Output the [x, y] coordinate of the center of the cell containing the given text.  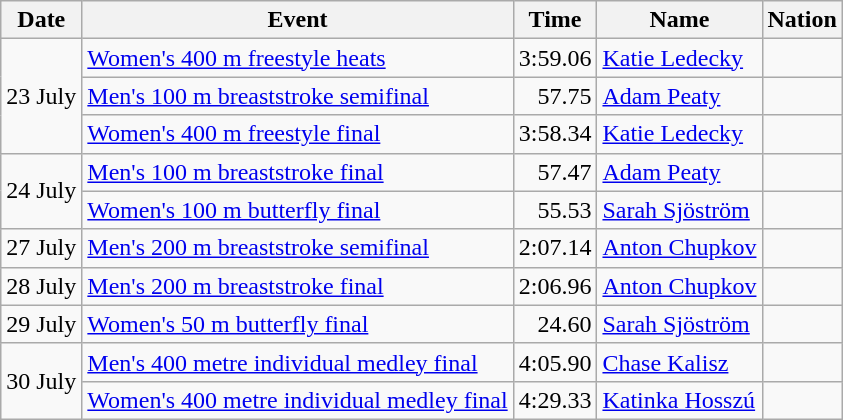
Date [42, 20]
2:06.96 [555, 286]
4:29.33 [555, 400]
24.60 [555, 324]
2:07.14 [555, 248]
29 July [42, 324]
57.75 [555, 96]
Women's 100 m butterfly final [298, 210]
Men's 100 m breaststroke semifinal [298, 96]
Men's 400 metre individual medley final [298, 362]
4:05.90 [555, 362]
Women's 50 m butterfly final [298, 324]
Men's 200 m breaststroke final [298, 286]
Name [680, 20]
Nation [802, 20]
23 July [42, 96]
Event [298, 20]
Women's 400 m freestyle heats [298, 58]
Men's 200 m breaststroke semifinal [298, 248]
Chase Kalisz [680, 362]
Women's 400 metre individual medley final [298, 400]
55.53 [555, 210]
Time [555, 20]
Katinka Hosszú [680, 400]
28 July [42, 286]
27 July [42, 248]
3:59.06 [555, 58]
30 July [42, 381]
3:58.34 [555, 134]
Men's 100 m breaststroke final [298, 172]
24 July [42, 191]
57.47 [555, 172]
Women's 400 m freestyle final [298, 134]
